Capture the cell that displays the provided text and extract its (x, y) central coordinate. 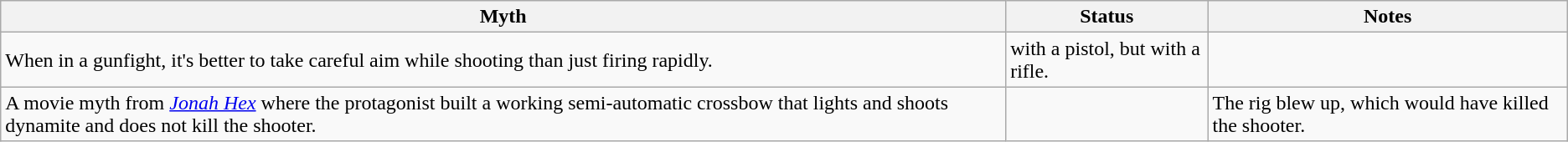
Status (1107, 17)
The rig blew up, which would have killed the shooter. (1387, 114)
Myth (503, 17)
When in a gunfight, it's better to take careful aim while shooting than just firing rapidly. (503, 60)
Notes (1387, 17)
with a pistol, but with a rifle. (1107, 60)
